Determine the [x, y] coordinate at the center of the cell enclosing the given text.  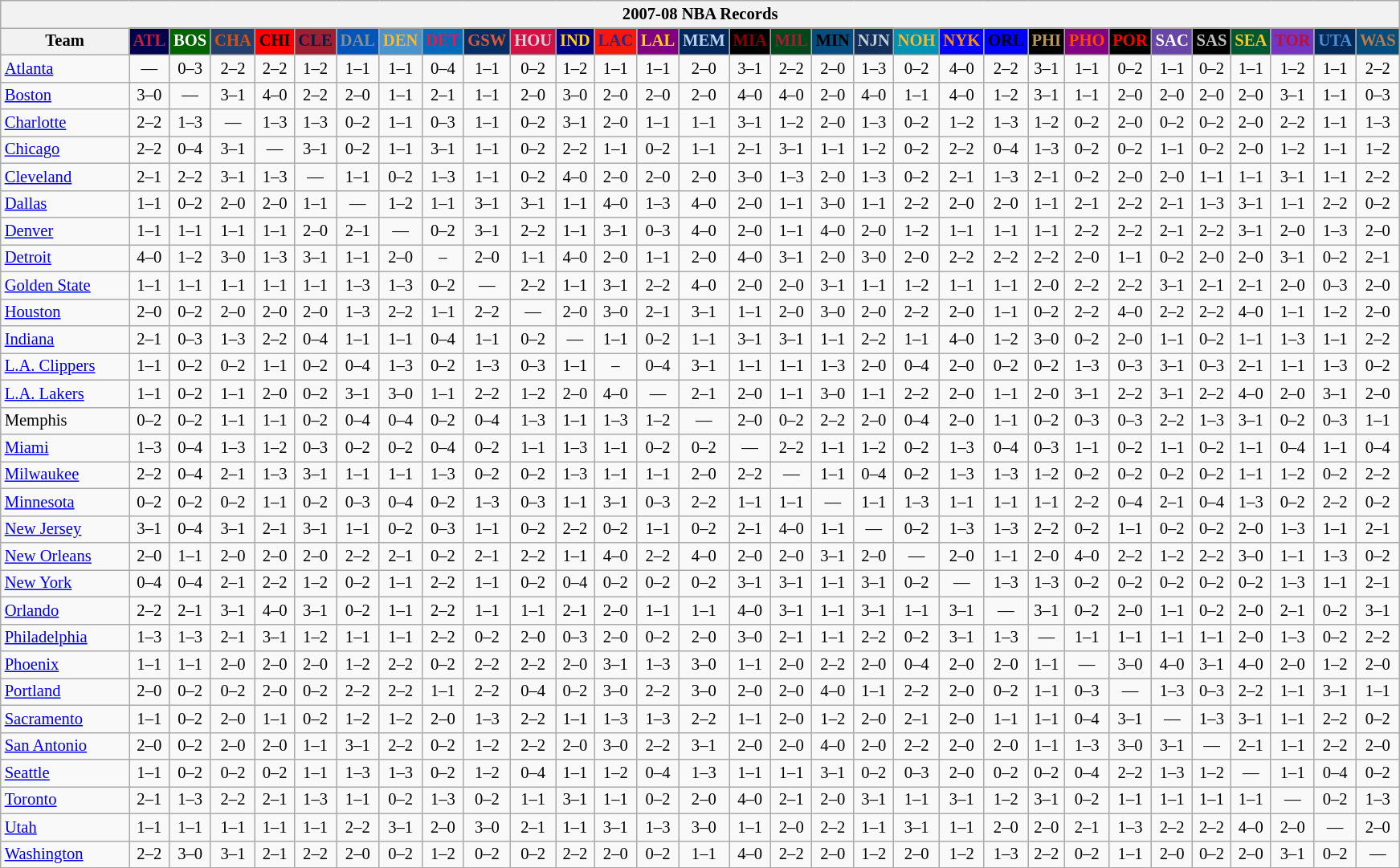
BOS [190, 41]
UTA [1335, 41]
ORL [1006, 41]
Milwaukee [65, 475]
MEM [704, 41]
Team [65, 41]
NYK [961, 41]
TOR [1292, 41]
Portland [65, 691]
MIL [792, 41]
Miami [65, 447]
Washington [65, 854]
NOH [917, 41]
SEA [1251, 41]
Chicago [65, 149]
PHI [1047, 41]
Denver [65, 230]
POR [1129, 41]
New York [65, 583]
GSW [487, 41]
SAS [1212, 41]
NJN [874, 41]
MIA [750, 41]
Toronto [65, 800]
Atlanta [65, 68]
MIN [833, 41]
Philadelphia [65, 638]
HOU [533, 41]
Orlando [65, 610]
DAL [358, 41]
Memphis [65, 421]
DEN [400, 41]
CLE [315, 41]
Phoenix [65, 664]
Minnesota [65, 502]
LAC [615, 41]
Dallas [65, 204]
DET [443, 41]
Indiana [65, 340]
New Orleans [65, 556]
ATL [149, 41]
Detroit [65, 258]
Utah [65, 827]
IND [575, 41]
L.A. Lakers [65, 393]
WAS [1378, 41]
PHO [1087, 41]
Charlotte [65, 123]
CHA [233, 41]
SAC [1173, 41]
Seattle [65, 773]
Sacramento [65, 719]
Cleveland [65, 177]
Boston [65, 96]
2007-08 NBA Records [700, 14]
New Jersey [65, 529]
San Antonio [65, 746]
Golden State [65, 285]
L.A. Clippers [65, 366]
LAL [658, 41]
CHI [275, 41]
Houston [65, 312]
